Pinpoint the cell where the given text exists, returning its (X, Y) midpoint coordinate. 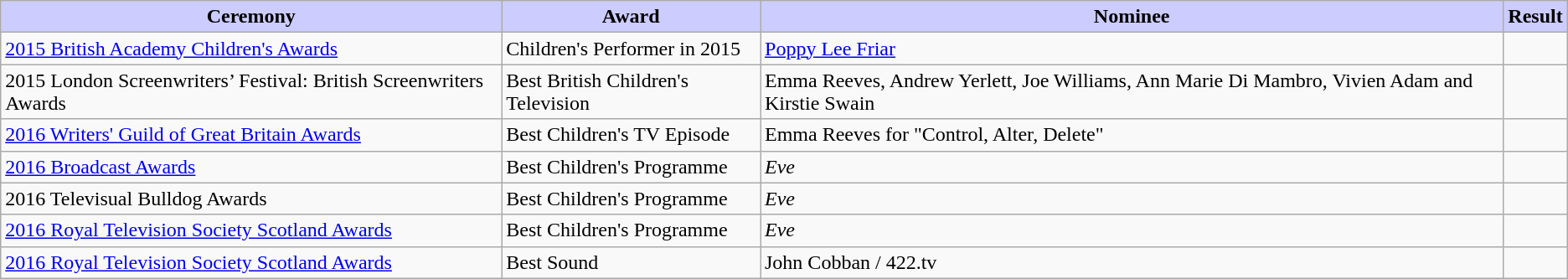
2015 British Academy Children's Awards (251, 49)
John Cobban / 422.tv (1132, 262)
Emma Reeves, Andrew Yerlett, Joe Williams, Ann Marie Di Mambro, Vivien Adam and Kirstie Swain (1132, 92)
Result (1535, 17)
Children's Performer in 2015 (632, 49)
Ceremony (251, 17)
2016 Writers' Guild of Great Britain Awards (251, 135)
Emma Reeves for "Control, Alter, Delete" (1132, 135)
Best British Children's Television (632, 92)
2016 Broadcast Awards (251, 167)
Nominee (1132, 17)
Award (632, 17)
2015 London Screenwriters’ Festival: British Screenwriters Awards (251, 92)
2016 Televisual Bulldog Awards (251, 199)
Poppy Lee Friar (1132, 49)
Best Children's TV Episode (632, 135)
Best Sound (632, 262)
